Scan for the cell matching the given text and deliver its [x, y] coordinate at center. 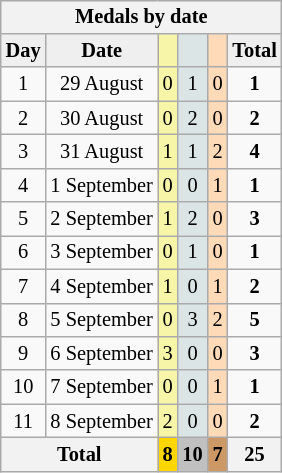
2 September [102, 219]
5 September [102, 320]
6 [24, 253]
11 [24, 421]
3 September [102, 253]
Date [102, 51]
31 August [102, 152]
29 August [102, 84]
30 August [102, 118]
Medals by date [142, 17]
4 September [102, 286]
9 [24, 354]
25 [254, 455]
1 September [102, 185]
6 September [102, 354]
7 September [102, 387]
Day [24, 51]
8 September [102, 421]
